Return the (X, Y) coordinate for the center point of the cell that contains the specified text.  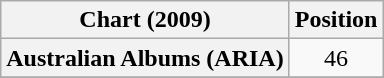
46 (336, 58)
Chart (2009) (145, 20)
Position (336, 20)
Australian Albums (ARIA) (145, 58)
